Scan for the cell matching the given text and deliver its [X, Y] coordinate at center. 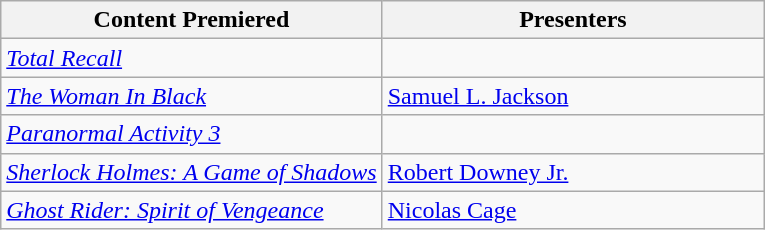
Samuel L. Jackson [572, 96]
Paranormal Activity 3 [192, 134]
Sherlock Holmes: A Game of Shadows [192, 172]
Robert Downey Jr. [572, 172]
Presenters [572, 20]
The Woman In Black [192, 96]
Ghost Rider: Spirit of Vengeance [192, 210]
Nicolas Cage [572, 210]
Total Recall [192, 58]
Content Premiered [192, 20]
